Locate the cell with the specified text and output its [X, Y] center coordinate. 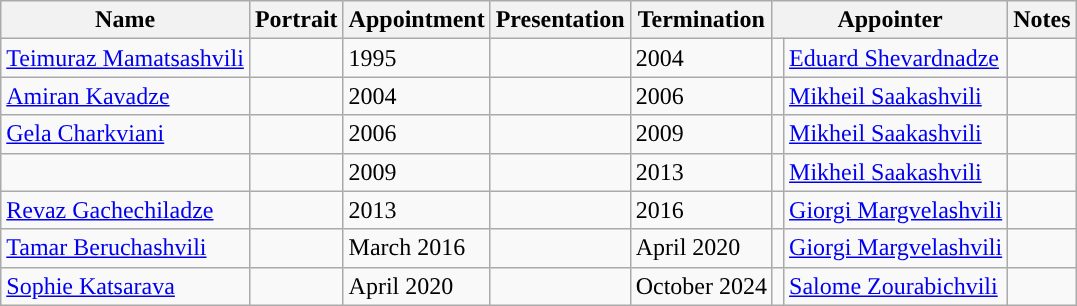
March 2016 [416, 248]
October 2024 [701, 286]
Teimuraz Mamatsashvili [126, 58]
Tamar Beruchashvili [126, 248]
Sophie Katsarava [126, 286]
Notes [1042, 20]
Portrait [296, 20]
Appointer [890, 20]
Gela Charkviani [126, 134]
2016 [701, 210]
Salome Zourabichvili [896, 286]
1995 [416, 58]
Amiran Kavadze [126, 96]
Presentation [560, 20]
Revaz Gachechiladze [126, 210]
Eduard Shevardnadze [896, 58]
Name [126, 20]
Appointment [416, 20]
Termination [701, 20]
